Pinpoint the cell where the given text exists, returning its [x, y] midpoint coordinate. 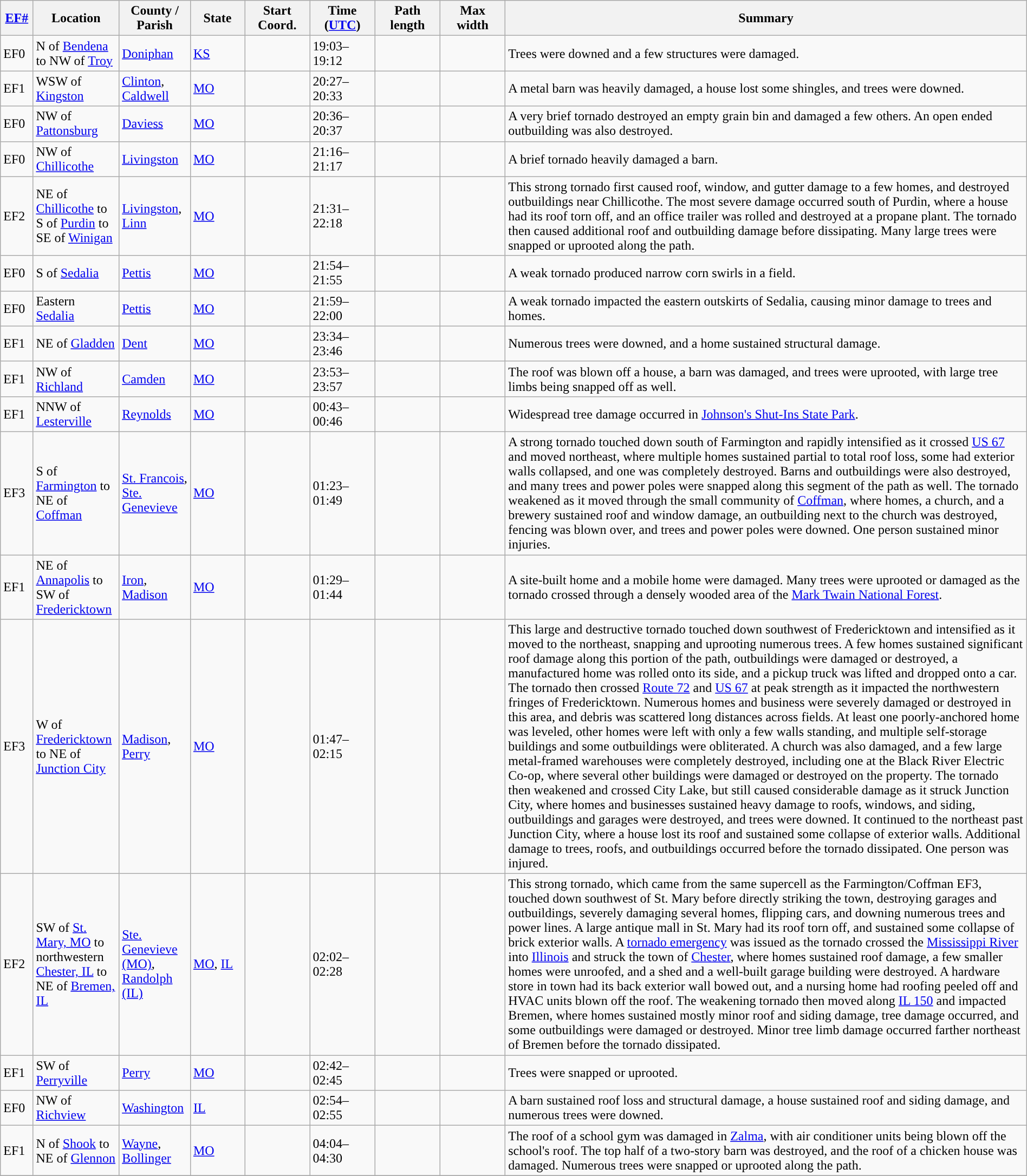
KS [217, 53]
IL [217, 1108]
EF# [17, 18]
Doniphan [155, 53]
NW of Richview [76, 1108]
A very brief tornado destroyed an empty grain bin and damaged a few others. An open ended outbuilding was also destroyed. [766, 123]
21:16–21:17 [342, 159]
Max width [472, 18]
Livingston [155, 159]
SW of Perryville [76, 1073]
A metal barn was heavily damaged, a house lost some shingles, and trees were downed. [766, 89]
SW of St. Mary, MO to northwestern Chester, IL to NE of Bremen, IL [76, 965]
NE of Annapolis to SW of Fredericktown [76, 587]
Perry [155, 1073]
Location [76, 18]
00:43–00:46 [342, 414]
S of Sedalia [76, 273]
21:59–22:00 [342, 309]
Wayne, Bollinger [155, 1151]
Time (UTC) [342, 18]
Clinton, Caldwell [155, 89]
NW of Richland [76, 379]
01:23–01:49 [342, 493]
01:47–02:15 [342, 747]
Washington [155, 1108]
W of Fredericktown to NE of Junction City [76, 747]
Livingston, Linn [155, 216]
Iron, Madison [155, 587]
S of Farmington to NE of Coffman [76, 493]
Camden [155, 379]
N of Shook to NE of Glennon [76, 1151]
Eastern Sedalia [76, 309]
20:36–20:37 [342, 123]
NNW of Lesterville [76, 414]
21:54–21:55 [342, 273]
02:42–02:45 [342, 1073]
02:54–02:55 [342, 1108]
County / Parish [155, 18]
Dent [155, 343]
23:34–23:46 [342, 343]
NW of Pattonsburg [76, 123]
The roof was blown off a house, a barn was damaged, and trees were uprooted, with large tree limbs being snapped off as well. [766, 379]
Numerous trees were downed, and a home sustained structural damage. [766, 343]
St. Francois, Ste. Genevieve [155, 493]
Trees were snapped or uprooted. [766, 1073]
20:27–20:33 [342, 89]
N of Bendena to NW of Troy [76, 53]
19:03–19:12 [342, 53]
State [217, 18]
Daviess [155, 123]
A weak tornado impacted the eastern outskirts of Sedalia, causing minor damage to trees and homes. [766, 309]
04:04–04:30 [342, 1151]
Ste. Genevieve (MO), Randolph (IL) [155, 965]
A weak tornado produced narrow corn swirls in a field. [766, 273]
Reynolds [155, 414]
NE of Gladden [76, 343]
Path length [407, 18]
NW of Chillicothe [76, 159]
02:02–02:28 [342, 965]
23:53–23:57 [342, 379]
Start Coord. [277, 18]
Widespread tree damage occurred in Johnson's Shut-Ins State Park. [766, 414]
Summary [766, 18]
A brief tornado heavily damaged a barn. [766, 159]
21:31–22:18 [342, 216]
NE of Chillicothe to S of Purdin to SE of Winigan [76, 216]
Trees were downed and a few structures were damaged. [766, 53]
01:29–01:44 [342, 587]
A barn sustained roof loss and structural damage, a house sustained roof and siding damage, and numerous trees were downed. [766, 1108]
WSW of Kingston [76, 89]
Madison, Perry [155, 747]
MO, IL [217, 965]
